Search for the cell housing the specified text and yield its [X, Y] center coordinate. 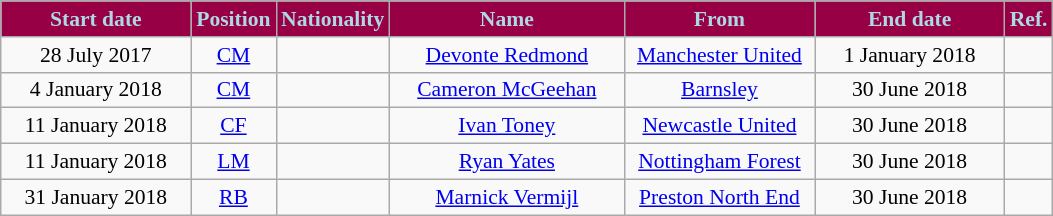
Newcastle United [719, 126]
Name [506, 19]
Ryan Yates [506, 162]
1 January 2018 [910, 55]
Start date [96, 19]
Marnick Vermijl [506, 197]
RB [234, 197]
Barnsley [719, 90]
4 January 2018 [96, 90]
Preston North End [719, 197]
Position [234, 19]
28 July 2017 [96, 55]
Ivan Toney [506, 126]
From [719, 19]
31 January 2018 [96, 197]
LM [234, 162]
End date [910, 19]
Manchester United [719, 55]
Nationality [332, 19]
CF [234, 126]
Ref. [1029, 19]
Devonte Redmond [506, 55]
Nottingham Forest [719, 162]
Cameron McGeehan [506, 90]
